Find where the given text appears and provide that cell's center as (X, Y) coordinate. 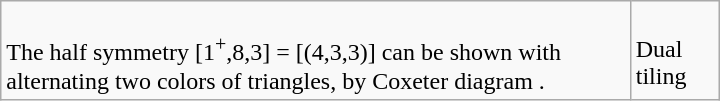
Dual tiling (674, 50)
The half symmetry [1+,8,3] = [(4,3,3)] can be shown with alternating two colors of triangles, by Coxeter diagram . (316, 50)
